Identify which cell holds the provided text, then report its [X, Y] central coordinate. 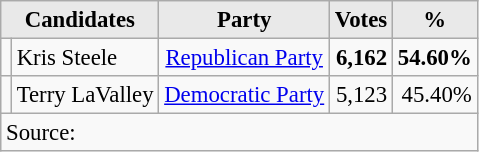
54.60% [434, 58]
Democratic Party [244, 95]
5,123 [362, 95]
% [434, 20]
6,162 [362, 58]
Candidates [80, 20]
Votes [362, 20]
Terry LaValley [85, 95]
Source: [239, 133]
Kris Steele [85, 58]
Republican Party [244, 58]
Party [244, 20]
45.40% [434, 95]
